Pinpoint the cell where the given text exists, returning its [x, y] midpoint coordinate. 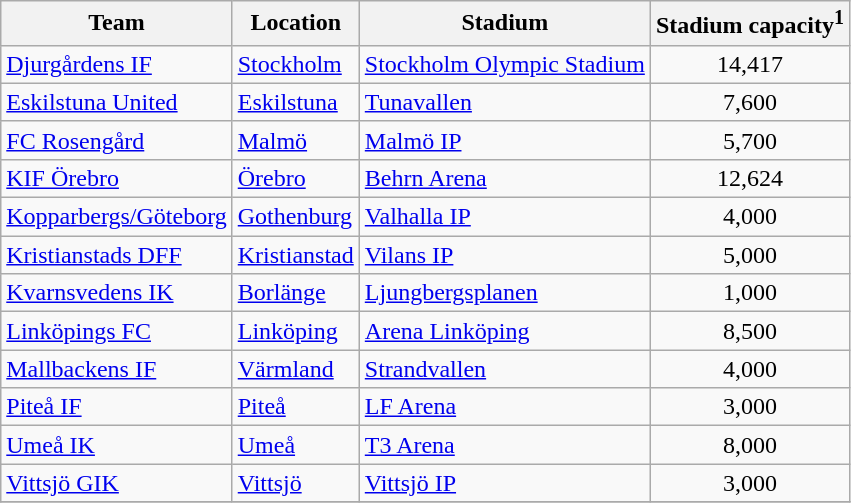
Kristianstad [296, 255]
Umeå IK [116, 445]
Tunavallen [504, 102]
12,624 [750, 178]
Eskilstuna United [116, 102]
Ljungbergsplanen [504, 293]
Piteå [296, 407]
T3 Arena [504, 445]
Mallbackens IF [116, 369]
Örebro [296, 178]
5,700 [750, 140]
Vittsjö IP [504, 483]
LF Arena [504, 407]
Gothenburg [296, 217]
Piteå IF [116, 407]
Umeå [296, 445]
Stadium [504, 24]
Eskilstuna [296, 102]
Behrn Arena [504, 178]
Stockholm [296, 64]
Kristianstads DFF [116, 255]
Team [116, 24]
FC Rosengård [116, 140]
Djurgårdens IF [116, 64]
Vilans IP [504, 255]
Stadium capacity1 [750, 24]
Kvarnsvedens IK [116, 293]
14,417 [750, 64]
5,000 [750, 255]
Borlänge [296, 293]
1,000 [750, 293]
Linköpings FC [116, 331]
Linköping [296, 331]
Valhalla IP [504, 217]
7,600 [750, 102]
Vittsjö [296, 483]
Malmö [296, 140]
8,000 [750, 445]
KIF Örebro [116, 178]
Värmland [296, 369]
Malmö IP [504, 140]
Vittsjö GIK [116, 483]
Arena Linköping [504, 331]
Strandvallen [504, 369]
Location [296, 24]
8,500 [750, 331]
Stockholm Olympic Stadium [504, 64]
Kopparbergs/Göteborg [116, 217]
